Locate the cell with the specified text and output its [x, y] center coordinate. 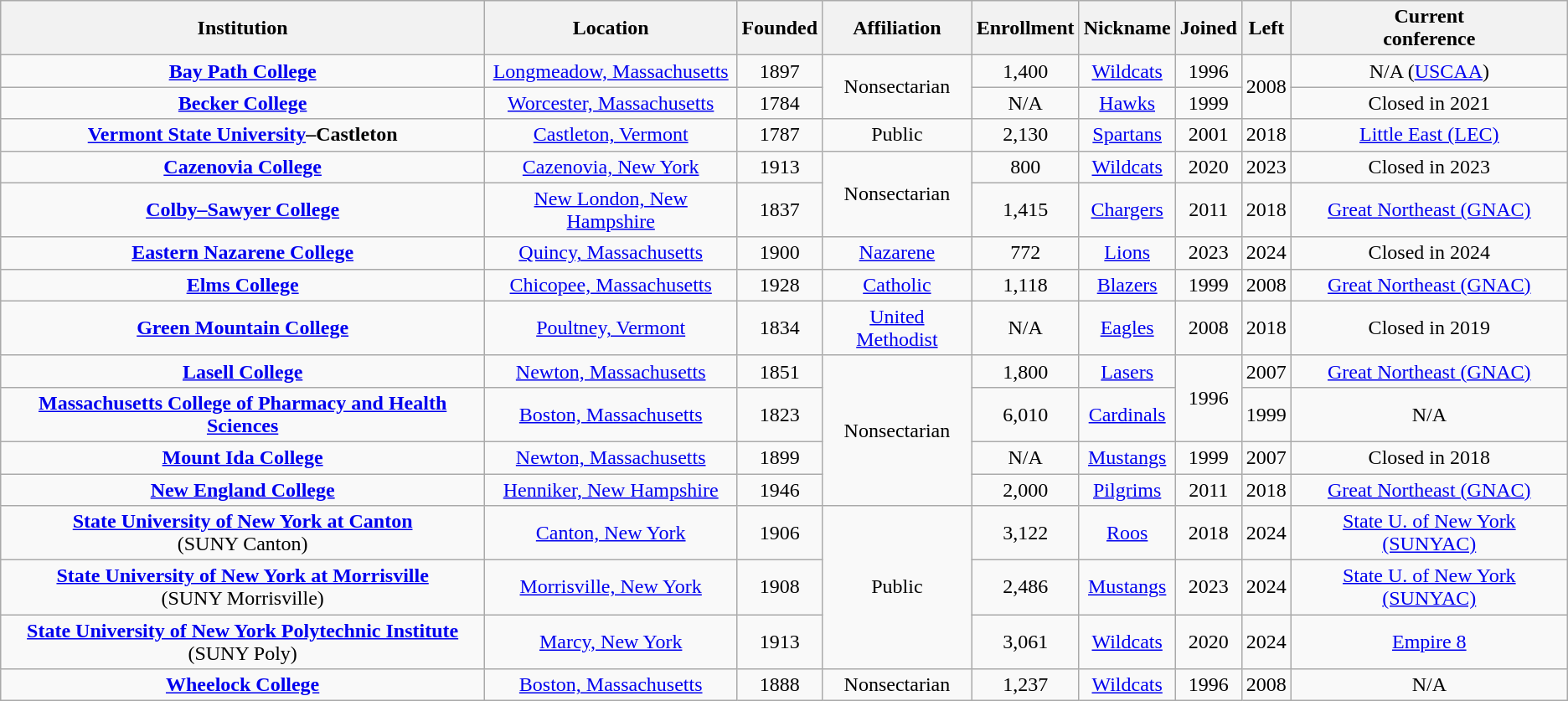
3,061 [1025, 642]
Cazenovia College [243, 167]
Vermont State University–Castleton [243, 135]
1,415 [1025, 209]
Castleton, Vermont [611, 135]
1851 [780, 371]
Lasell College [243, 371]
Morrisville, New York [611, 588]
Poultney, Vermont [611, 328]
Closed in 2019 [1429, 328]
Institution [243, 28]
Currentconference [1429, 28]
Eastern Nazarene College [243, 253]
Closed in 2018 [1429, 457]
1906 [780, 533]
1834 [780, 328]
Enrollment [1025, 28]
1837 [780, 209]
1,800 [1025, 371]
800 [1025, 167]
Closed in 2024 [1429, 253]
New England College [243, 490]
Colby–Sawyer College [243, 209]
New London, New Hampshire [611, 209]
Joined [1208, 28]
Cardinals [1127, 414]
1946 [780, 490]
Longmeadow, Massachusetts [611, 71]
Green Mountain College [243, 328]
1784 [780, 103]
Pilgrims [1127, 490]
1823 [780, 414]
1787 [780, 135]
Founded [780, 28]
Henniker, New Hampshire [611, 490]
Catholic [898, 285]
Massachusetts College of Pharmacy and Health Sciences [243, 414]
Lasers [1127, 371]
Marcy, New York [611, 642]
United Methodist [898, 328]
1,400 [1025, 71]
Mount Ida College [243, 457]
Canton, New York [611, 533]
Eagles [1127, 328]
Nazarene [898, 253]
Location [611, 28]
State University of New York at Canton(SUNY Canton) [243, 533]
2001 [1208, 135]
N/A (USCAA) [1429, 71]
1908 [780, 588]
Little East (LEC) [1429, 135]
Chargers [1127, 209]
Worcester, Massachusetts [611, 103]
Empire 8 [1429, 642]
Bay Path College [243, 71]
1,118 [1025, 285]
1897 [780, 71]
Blazers [1127, 285]
3,122 [1025, 533]
State University of New York Polytechnic Institute(SUNY Poly) [243, 642]
Left [1266, 28]
Closed in 2021 [1429, 103]
1900 [780, 253]
Lions [1127, 253]
Roos [1127, 533]
Cazenovia, New York [611, 167]
1928 [780, 285]
Nickname [1127, 28]
Spartans [1127, 135]
Wheelock College [243, 685]
Closed in 2023 [1429, 167]
Elms College [243, 285]
Hawks [1127, 103]
6,010 [1025, 414]
2,000 [1025, 490]
1,237 [1025, 685]
2,486 [1025, 588]
State University of New York at Morrisville(SUNY Morrisville) [243, 588]
1888 [780, 685]
Affiliation [898, 28]
1899 [780, 457]
2,130 [1025, 135]
Quincy, Massachusetts [611, 253]
Chicopee, Massachusetts [611, 285]
Becker College [243, 103]
772 [1025, 253]
